Determine the (X, Y) coordinate at the center of the cell enclosing the given text.  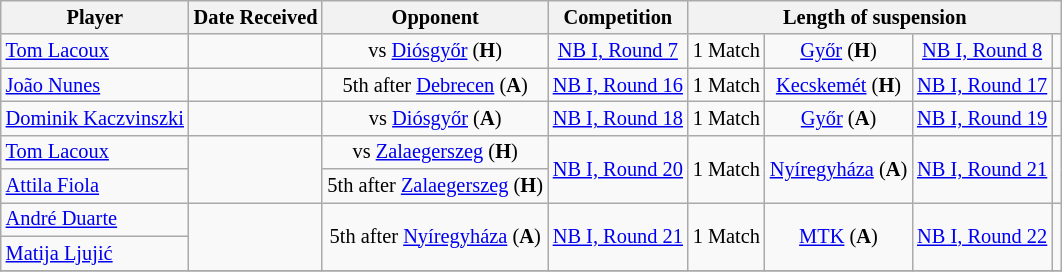
Matija Ljujić (95, 253)
vs Diósgyőr (A) (434, 118)
5th after Zalaegerszeg (H) (434, 186)
NB I, Round 16 (618, 85)
Competition (618, 17)
NB I, Round 22 (982, 236)
MTK (A) (838, 236)
Attila Fiola (95, 186)
Kecskemét (H) (838, 85)
João Nunes (95, 85)
André Duarte (95, 219)
NB I, Round 17 (982, 85)
5th after Debrecen (A) (434, 85)
Győr (A) (838, 118)
vs Diósgyőr (H) (434, 51)
Date Received (256, 17)
vs Zalaegerszeg (H) (434, 152)
NB I, Round 19 (982, 118)
Player (95, 17)
Győr (H) (838, 51)
Dominik Kaczvinszki (95, 118)
Nyíregyháza (A) (838, 168)
NB I, Round 8 (982, 51)
Opponent (434, 17)
NB I, Round 18 (618, 118)
NB I, Round 20 (618, 168)
Length of suspension (875, 17)
NB I, Round 7 (618, 51)
5th after Nyíregyháza (A) (434, 236)
